Identify which cell holds the provided text, then report its [x, y] central coordinate. 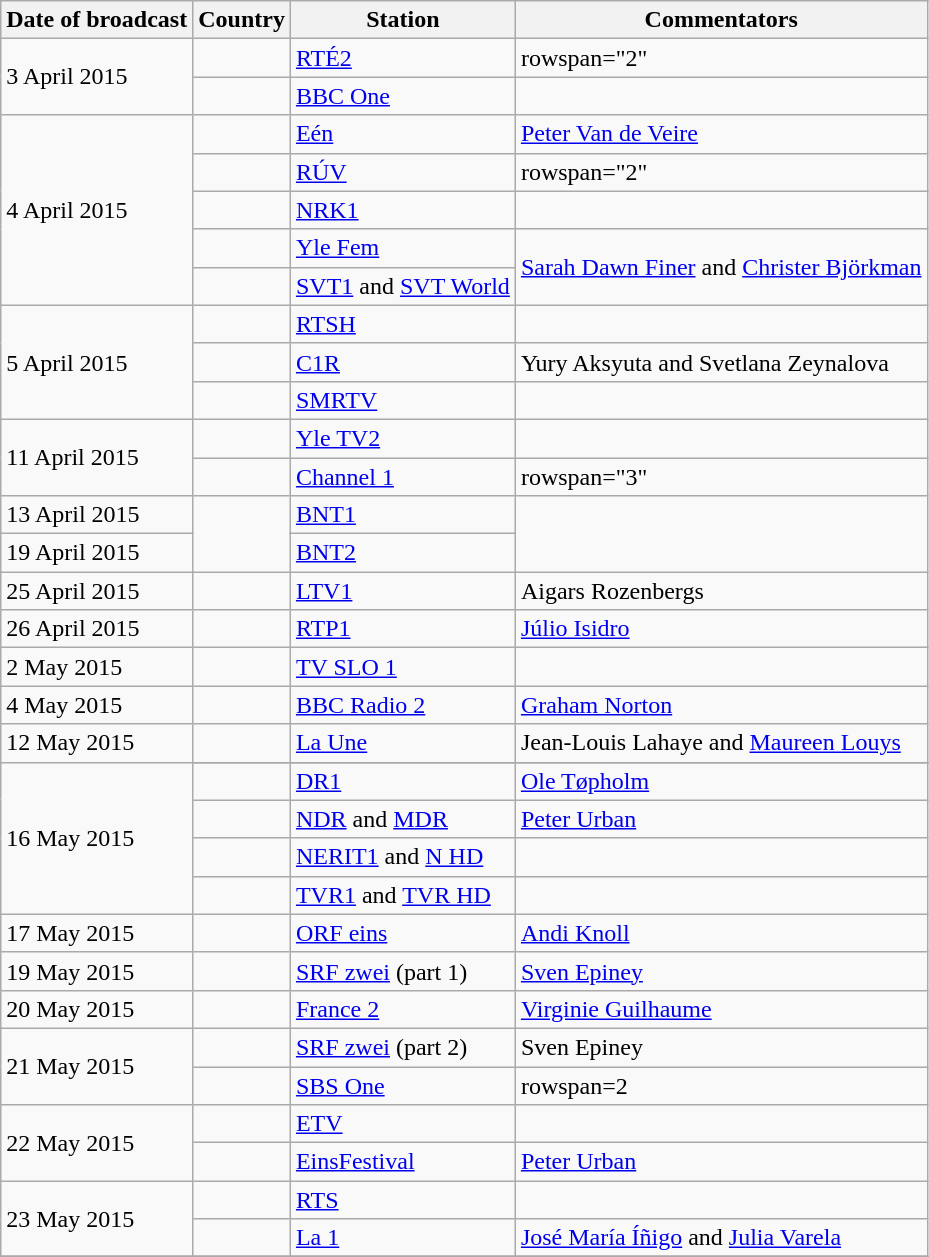
2 May 2015 [97, 667]
Date of broadcast [97, 20]
12 May 2015 [97, 743]
16 May 2015 [97, 838]
Andi Knoll [721, 933]
La Une [402, 743]
RTP1 [402, 629]
RÚV [402, 172]
C1R [402, 362]
BBC One [402, 96]
BNT2 [402, 553]
TVR1 and TVR HD [402, 895]
BNT1 [402, 515]
Channel 1 [402, 477]
La 1 [402, 1238]
Yle TV2 [402, 438]
Yle Fem [402, 248]
Jean-Louis Lahaye and Maureen Louys [721, 743]
Commentators [721, 20]
25 April 2015 [97, 591]
rowspan=2 [721, 1085]
NERIT1 and N HD [402, 857]
22 May 2015 [97, 1143]
ORF eins [402, 933]
Ole Tøpholm [721, 781]
Sarah Dawn Finer and Christer Björkman [721, 267]
Aigars Rozenbergs [721, 591]
LTV1 [402, 591]
19 May 2015 [97, 971]
SMRTV [402, 400]
rowspan="3" [721, 477]
21 May 2015 [97, 1066]
Eén [402, 134]
ETV [402, 1124]
TV SLO 1 [402, 667]
BBC Radio 2 [402, 705]
EinsFestival [402, 1162]
NRK1 [402, 210]
4 April 2015 [97, 210]
Country [242, 20]
Júlio Isidro [721, 629]
SRF zwei (part 2) [402, 1047]
4 May 2015 [97, 705]
19 April 2015 [97, 553]
20 May 2015 [97, 1009]
26 April 2015 [97, 629]
13 April 2015 [97, 515]
11 April 2015 [97, 457]
Peter Van de Veire [721, 134]
RTÉ2 [402, 58]
Graham Norton [721, 705]
SBS One [402, 1085]
17 May 2015 [97, 933]
RTS [402, 1200]
23 May 2015 [97, 1219]
José María Íñigo and Julia Varela [721, 1238]
France 2 [402, 1009]
Virginie Guilhaume [721, 1009]
SRF zwei (part 1) [402, 971]
Yury Aksyuta and Svetlana Zeynalova [721, 362]
SVT1 and SVT World [402, 286]
5 April 2015 [97, 362]
NDR and MDR [402, 819]
RTSH [402, 324]
DR1 [402, 781]
Station [402, 20]
3 April 2015 [97, 77]
